Provide the [X, Y] coordinate of the cell's center where the given text is located.  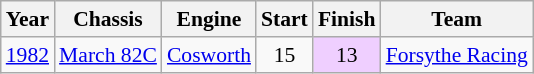
15 [284, 55]
1982 [28, 55]
Team [457, 19]
Forsythe Racing [457, 55]
Finish [347, 19]
Cosworth [209, 55]
March 82C [108, 55]
Year [28, 19]
Engine [209, 19]
13 [347, 55]
Start [284, 19]
Chassis [108, 19]
